Locate the cell with the specified text and output its [x, y] center coordinate. 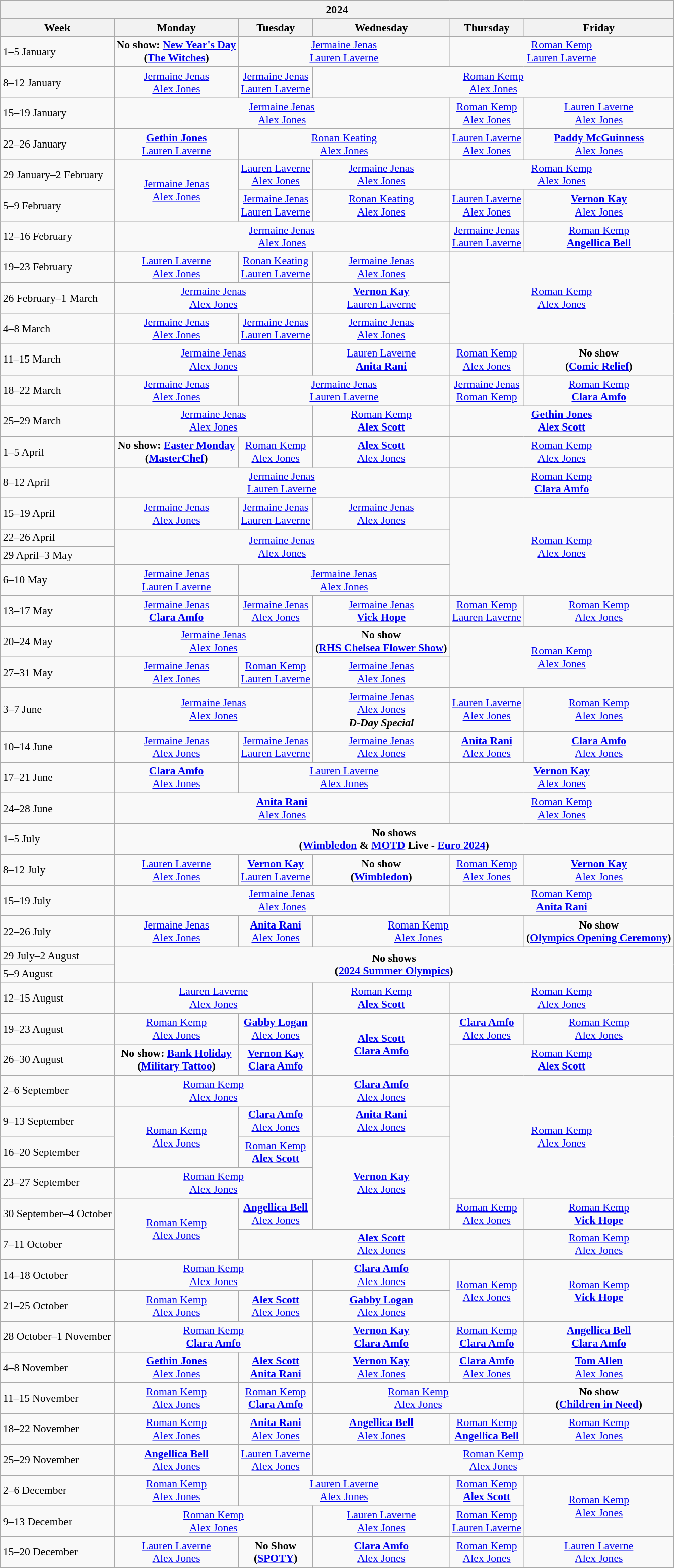
18–22 November [57, 1429]
5–9 February [57, 205]
Monday [176, 28]
8–12 January [57, 83]
25–29 March [57, 421]
Jermaine Jenas Alex Jones D-Day Special [381, 710]
16–20 September [57, 1152]
11–15 November [57, 1399]
12–16 February [57, 237]
Jermaine Jenas Clara Amfo [176, 611]
6–10 May [57, 580]
No Show(SPOTY) [275, 1552]
26–30 August [57, 1059]
10–14 June [57, 747]
2–6 September [57, 1091]
18–22 March [57, 391]
15–19 April [57, 514]
No show: New Year's Day (The Witches) [176, 51]
25–29 November [57, 1460]
19–23 August [57, 1029]
19–23 February [57, 267]
30 September–4 October [57, 1214]
No show(Comic Relief) [599, 360]
Jermaine Jenas Vick Hope [381, 611]
Gethin Jones Alex Scott [562, 421]
Alex Scott Clara Amfo [381, 1044]
9–13 September [57, 1121]
15–19 January [57, 114]
No show(Children in Need) [599, 1399]
1–5 April [57, 452]
8–12 April [57, 482]
9–13 December [57, 1522]
Alex ScottAnita Rani [275, 1368]
2–6 December [57, 1490]
Thursday [487, 28]
No show(Olympics Opening Ceremony) [599, 932]
20–24 May [57, 642]
Angellica Bell Clara Amfo [599, 1336]
Tom Allen Alex Jones [599, 1368]
3–7 June [57, 710]
29 July–2 August [57, 956]
Jermaine Jenas Roman Kemp [487, 391]
17–21 June [57, 777]
24–28 June [57, 809]
22–26 July [57, 932]
Ronan Keating Lauren Laverne [275, 267]
15–20 December [57, 1552]
29 April–3 May [57, 556]
4–8 March [57, 329]
No shows(2024 Summer Olympics) [394, 965]
5–9 August [57, 974]
26 February–1 March [57, 298]
No show(RHS Chelsea Flower Show) [381, 642]
12–15 August [57, 998]
Week [57, 28]
15–19 July [57, 900]
29 January–2 February [57, 175]
21–25 October [57, 1306]
Gethin Jones Alex Jones [176, 1368]
4–8 November [57, 1368]
Tuesday [275, 28]
Lauren Laverne Anita Rani [381, 360]
1–5 January [57, 51]
No show: Bank Holiday(Military Tattoo) [176, 1059]
2024 [338, 10]
28 October–1 November [57, 1336]
Friday [599, 28]
Wednesday [381, 28]
Alex Scott Alex Jones [381, 452]
No show(Wimbledon) [381, 870]
27–31 May [57, 673]
13–17 May [57, 611]
14–18 October [57, 1275]
Roman Kemp Anita Rani [562, 900]
8–12 July [57, 870]
Paddy McGuinness Alex Jones [599, 144]
1–5 July [57, 839]
No show: Easter Monday(MasterChef) [176, 452]
22–26 January [57, 144]
11–15 March [57, 360]
No shows(Wimbledon & MOTD Live - Euro 2024) [394, 839]
23–27 September [57, 1183]
7–11 October [57, 1245]
Gethin Jones Lauren Laverne [176, 144]
22–26 April [57, 538]
